Determine the (x, y) coordinate at the center of the cell enclosing the given text.  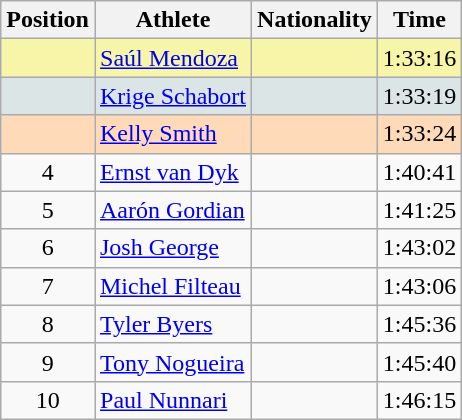
8 (48, 324)
Tony Nogueira (172, 362)
Michel Filteau (172, 286)
1:45:36 (419, 324)
Paul Nunnari (172, 400)
Tyler Byers (172, 324)
1:45:40 (419, 362)
Nationality (315, 20)
1:33:24 (419, 134)
4 (48, 172)
Athlete (172, 20)
Time (419, 20)
1:43:06 (419, 286)
5 (48, 210)
1:40:41 (419, 172)
1:46:15 (419, 400)
1:33:19 (419, 96)
10 (48, 400)
1:33:16 (419, 58)
Position (48, 20)
7 (48, 286)
Saúl Mendoza (172, 58)
Kelly Smith (172, 134)
9 (48, 362)
6 (48, 248)
1:41:25 (419, 210)
Krige Schabort (172, 96)
Josh George (172, 248)
1:43:02 (419, 248)
Aarón Gordian (172, 210)
Ernst van Dyk (172, 172)
